Find where the given text appears and provide that cell's center as [x, y] coordinate. 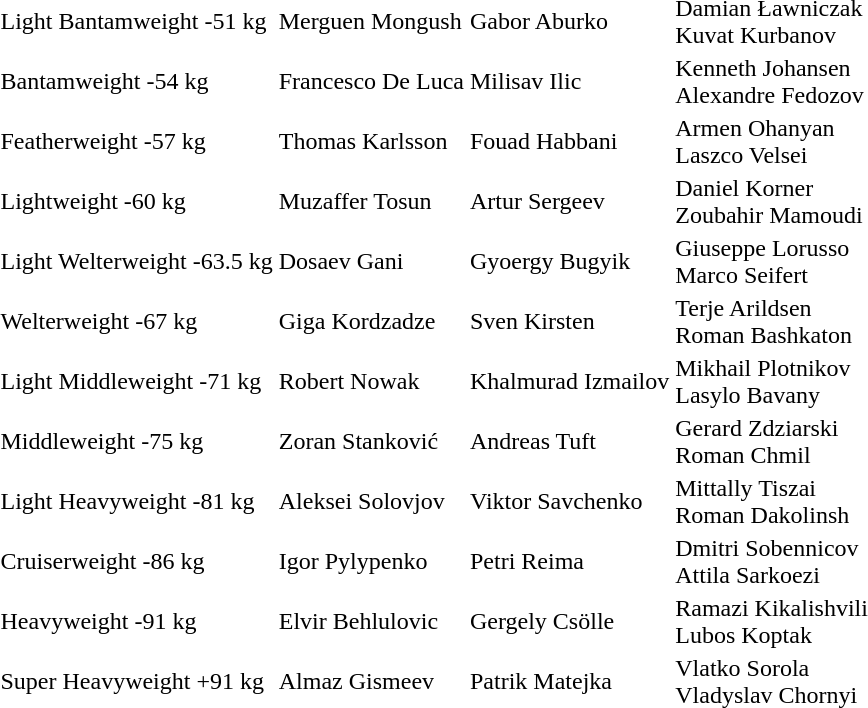
Andreas Tuft [569, 442]
Sven Kirsten [569, 322]
Gyoergy Bugyik [569, 262]
Elvir Behlulovic [371, 622]
Giga Kordzadze [371, 322]
Zoran Stanković [371, 442]
Milisav Ilic [569, 82]
Robert Nowak [371, 382]
Dosaev Gani [371, 262]
Fouad Habbani [569, 142]
Khalmurad Izmailov [569, 382]
Igor Pylypenko [371, 562]
Petri Reima [569, 562]
Gergely Csölle [569, 622]
Viktor Savchenko [569, 502]
Artur Sergeev [569, 202]
Thomas Karlsson [371, 142]
Muzaffer Tosun [371, 202]
Francesco De Luca [371, 82]
Aleksei Solovjov [371, 502]
